Extract the [X, Y] coordinate from the center of the cell holding the provided text.  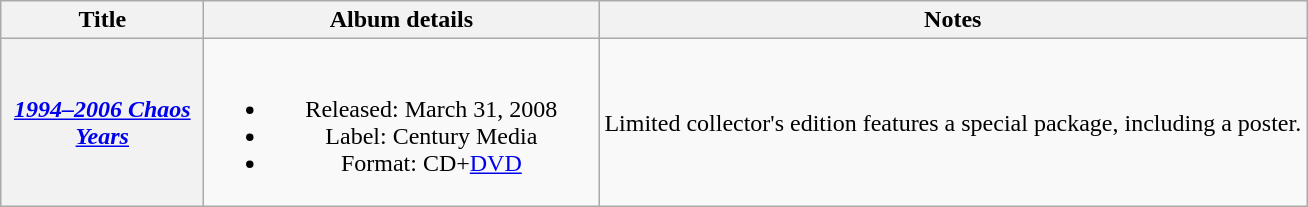
Notes [953, 20]
Album details [402, 20]
1994–2006 Chaos Years [102, 122]
Title [102, 20]
Limited collector's edition features a special package, including a poster. [953, 122]
Released: March 31, 2008Label: Century MediaFormat: CD+DVD [402, 122]
